For the text-containing cell, return its midpoint in (X, Y) coordinate format. 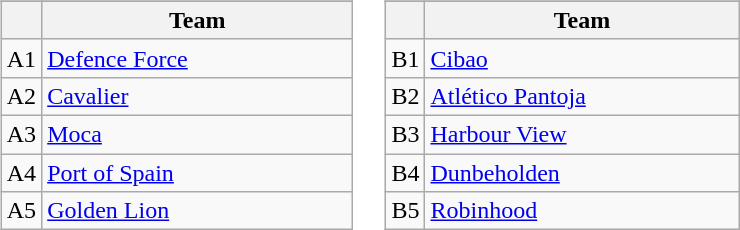
Dunbeholden (582, 173)
Defence Force (198, 58)
Moca (198, 134)
B4 (406, 173)
Port of Spain (198, 173)
Golden Lion (198, 211)
B3 (406, 134)
Harbour View (582, 134)
A3 (21, 134)
B1 (406, 58)
A4 (21, 173)
A2 (21, 96)
Cavalier (198, 96)
Cibao (582, 58)
B5 (406, 211)
Robinhood (582, 211)
B2 (406, 96)
A5 (21, 211)
A1 (21, 58)
Atlético Pantoja (582, 96)
